Detect which cell encompasses the target text, then output its (X, Y) center coordinate. 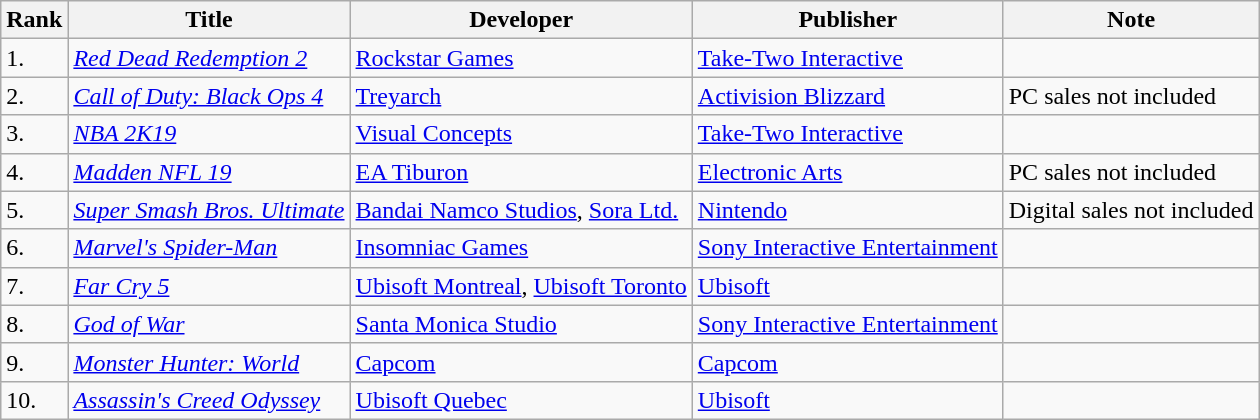
Rockstar Games (521, 58)
1. (34, 58)
Note (1131, 20)
Activision Blizzard (848, 96)
Monster Hunter: World (209, 362)
Ubisoft Quebec (521, 400)
10. (34, 400)
Madden NFL 19 (209, 172)
Red Dead Redemption 2 (209, 58)
8. (34, 324)
6. (34, 248)
Developer (521, 20)
7. (34, 286)
Bandai Namco Studios, Sora Ltd. (521, 210)
Super Smash Bros. Ultimate (209, 210)
Marvel's Spider-Man (209, 248)
Ubisoft Montreal, Ubisoft Toronto (521, 286)
Santa Monica Studio (521, 324)
EA Tiburon (521, 172)
Call of Duty: Black Ops 4 (209, 96)
Digital sales not included (1131, 210)
Title (209, 20)
NBA 2K19 (209, 134)
5. (34, 210)
Treyarch (521, 96)
2. (34, 96)
God of War (209, 324)
3. (34, 134)
Rank (34, 20)
Assassin's Creed Odyssey (209, 400)
Visual Concepts (521, 134)
Electronic Arts (848, 172)
Publisher (848, 20)
Insomniac Games (521, 248)
9. (34, 362)
Far Cry 5 (209, 286)
4. (34, 172)
Nintendo (848, 210)
